Capture the cell that displays the provided text and extract its (X, Y) central coordinate. 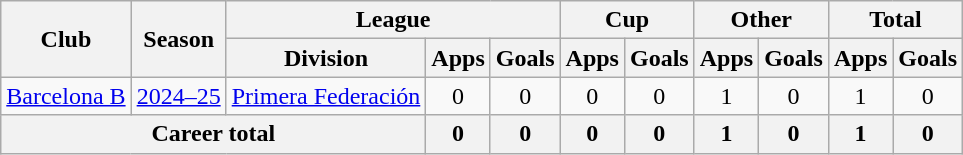
Career total (214, 134)
Division (326, 58)
Season (178, 39)
Total (895, 20)
Other (761, 20)
Club (66, 39)
Primera Federación (326, 96)
Barcelona B (66, 96)
2024–25 (178, 96)
Cup (627, 20)
League (393, 20)
